Provide the (X, Y) coordinate of the cell's center where the given text is located.  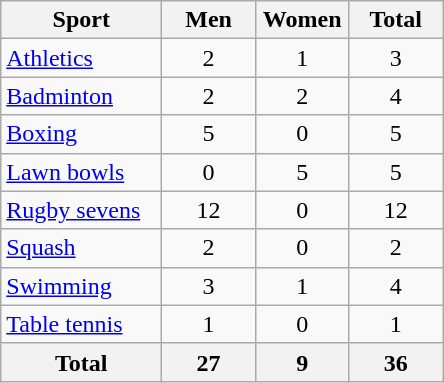
Sport (82, 20)
36 (396, 362)
9 (302, 362)
Boxing (82, 134)
Athletics (82, 58)
Lawn bowls (82, 172)
Men (209, 20)
Swimming (82, 286)
Squash (82, 248)
27 (209, 362)
Table tennis (82, 324)
Rugby sevens (82, 210)
Women (302, 20)
Badminton (82, 96)
